Identify which cell holds the provided text, then report its [X, Y] central coordinate. 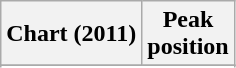
Chart (2011) [72, 34]
Peak position [188, 34]
